Provide the (x, y) coordinate of the cell's center where the given text is located.  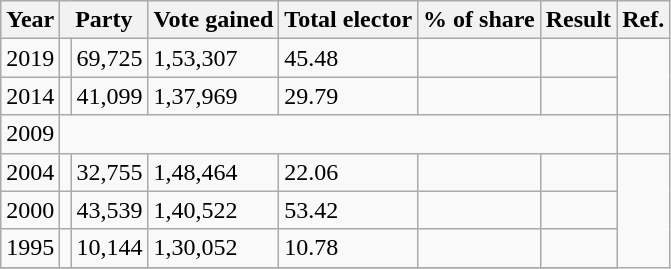
43,539 (110, 210)
10,144 (110, 248)
2000 (30, 210)
Vote gained (214, 20)
1,37,969 (214, 96)
1,30,052 (214, 248)
2014 (30, 96)
29.79 (348, 96)
2009 (30, 134)
Total elector (348, 20)
22.06 (348, 172)
69,725 (110, 58)
1995 (30, 248)
Year (30, 20)
32,755 (110, 172)
1,48,464 (214, 172)
Ref. (644, 20)
2019 (30, 58)
2004 (30, 172)
Result (578, 20)
1,53,307 (214, 58)
1,40,522 (214, 210)
41,099 (110, 96)
Party (104, 20)
% of share (480, 20)
10.78 (348, 248)
45.48 (348, 58)
53.42 (348, 210)
